Return the (x, y) coordinate for the center point of the cell that contains the specified text.  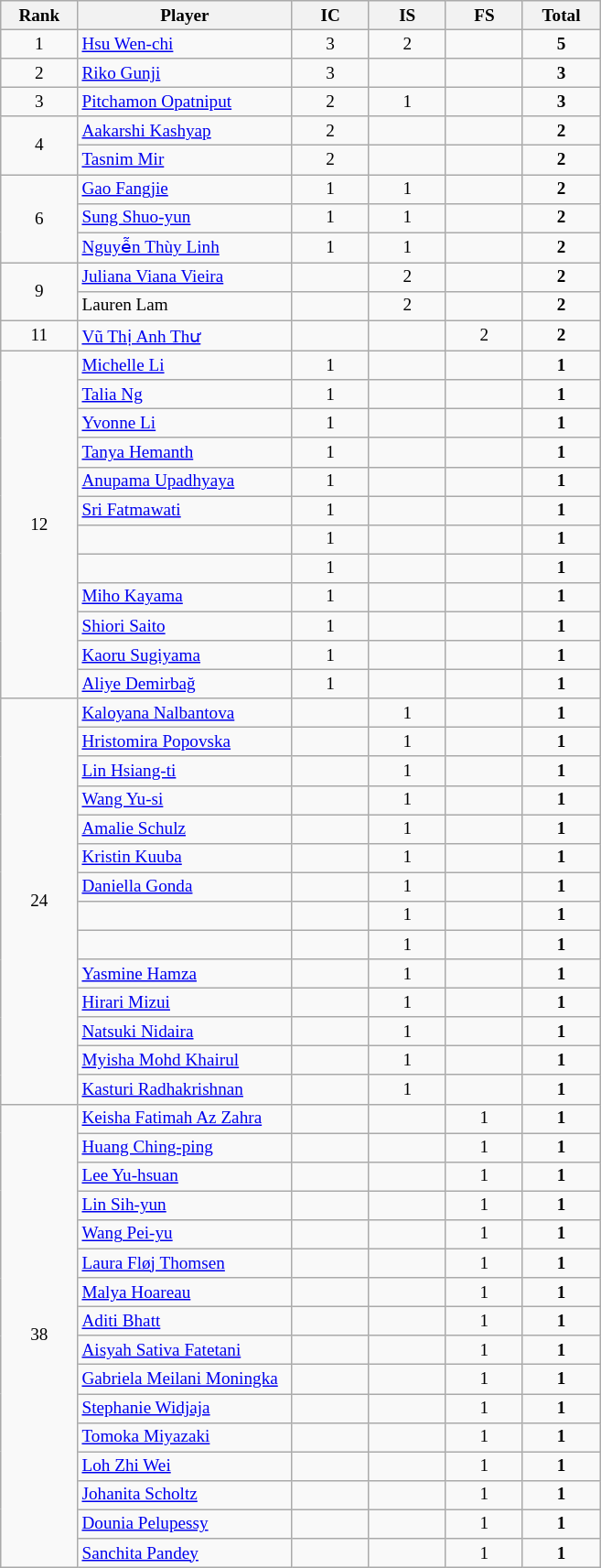
Tanya Hemanth (185, 452)
5 (561, 44)
Stephanie Widjaja (185, 1408)
Yvonne Li (185, 424)
Yasmine Hamza (185, 974)
Aditi Bhatt (185, 1321)
Tasnim Mir (185, 160)
Miho Kayama (185, 597)
Sanchita Pandey (185, 1552)
Lauren Lam (185, 306)
IS (407, 16)
Hirari Mizui (185, 1002)
FS (484, 16)
Total (561, 16)
Talia Ng (185, 395)
Kristin Kuuba (185, 858)
11 (39, 335)
38 (39, 1336)
Pitchamon Opatniput (185, 102)
Michelle Li (185, 365)
Lee Yu-hsuan (185, 1176)
12 (39, 524)
6 (39, 218)
Gao Fangjie (185, 189)
Anupama Upadhyaya (185, 481)
Kaoru Sugiyama (185, 655)
Lin Sih-yun (185, 1206)
Amalie Schulz (185, 828)
Hsu Wen-chi (185, 44)
24 (39, 901)
Natsuki Nidaira (185, 1032)
Lin Hsiang-ti (185, 771)
Johanita Scholtz (185, 1495)
Sung Shuo-yun (185, 218)
Aakarshi Kashyap (185, 131)
4 (39, 145)
Sri Fatmawati (185, 510)
Rank (39, 16)
Nguyễn Thùy Linh (185, 247)
Keisha Fatimah Az Zahra (185, 1119)
9 (39, 291)
Riko Gunji (185, 73)
Juliana Viana Vieira (185, 277)
Shiori Saito (185, 626)
Kaloyana Nalbantova (185, 713)
Malya Hoareau (185, 1292)
Vũ Thị Anh Thư (185, 335)
Wang Pei-yu (185, 1234)
Huang Ching-ping (185, 1148)
Tomoka Miyazaki (185, 1437)
Laura Fløj Thomsen (185, 1263)
Aisyah Sativa Fatetani (185, 1350)
Gabriela Meilani Moningka (185, 1379)
Daniella Gonda (185, 887)
Player (185, 16)
Myisha Mohd Khairul (185, 1061)
Hristomira Popovska (185, 742)
Dounia Pelupessy (185, 1524)
Loh Zhi Wei (185, 1466)
IC (330, 16)
Wang Yu-si (185, 800)
Aliye Demirbağ (185, 684)
Kasturi Radhakrishnan (185, 1089)
